Detect which cell encompasses the target text, then output its [x, y] center coordinate. 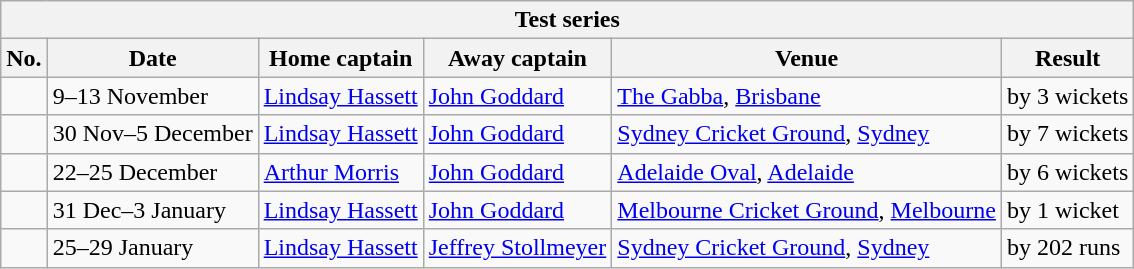
Home captain [340, 58]
Date [152, 58]
by 7 wickets [1067, 134]
Adelaide Oval, Adelaide [807, 172]
Away captain [518, 58]
22–25 December [152, 172]
25–29 January [152, 248]
The Gabba, Brisbane [807, 96]
31 Dec–3 January [152, 210]
Arthur Morris [340, 172]
Result [1067, 58]
Jeffrey Stollmeyer [518, 248]
No. [24, 58]
by 1 wicket [1067, 210]
by 3 wickets [1067, 96]
Melbourne Cricket Ground, Melbourne [807, 210]
30 Nov–5 December [152, 134]
Venue [807, 58]
by 202 runs [1067, 248]
9–13 November [152, 96]
by 6 wickets [1067, 172]
Test series [568, 20]
